Extract the (x, y) coordinate from the center of the cell holding the provided text.  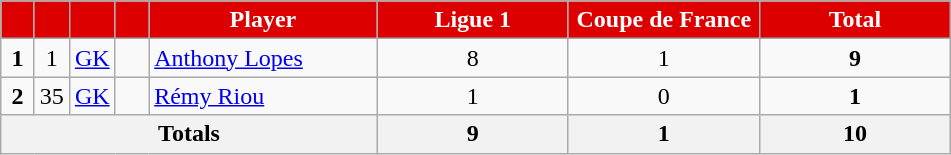
2 (18, 96)
Coupe de France (664, 20)
Totals (189, 134)
10 (854, 134)
Player (264, 20)
0 (664, 96)
Rémy Riou (264, 96)
8 (472, 58)
Ligue 1 (472, 20)
Total (854, 20)
Anthony Lopes (264, 58)
35 (52, 96)
